Scan for the cell matching the given text and deliver its [x, y] coordinate at center. 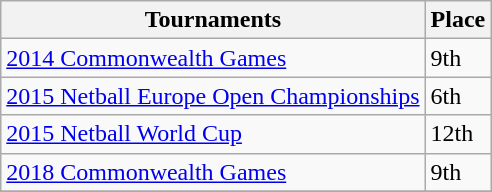
Tournaments [213, 20]
6th [458, 96]
Place [458, 20]
2015 Netball Europe Open Championships [213, 96]
2015 Netball World Cup [213, 134]
12th [458, 134]
2014 Commonwealth Games [213, 58]
2018 Commonwealth Games [213, 172]
